Provide the [x, y] coordinate of the cell's center where the given text is located.  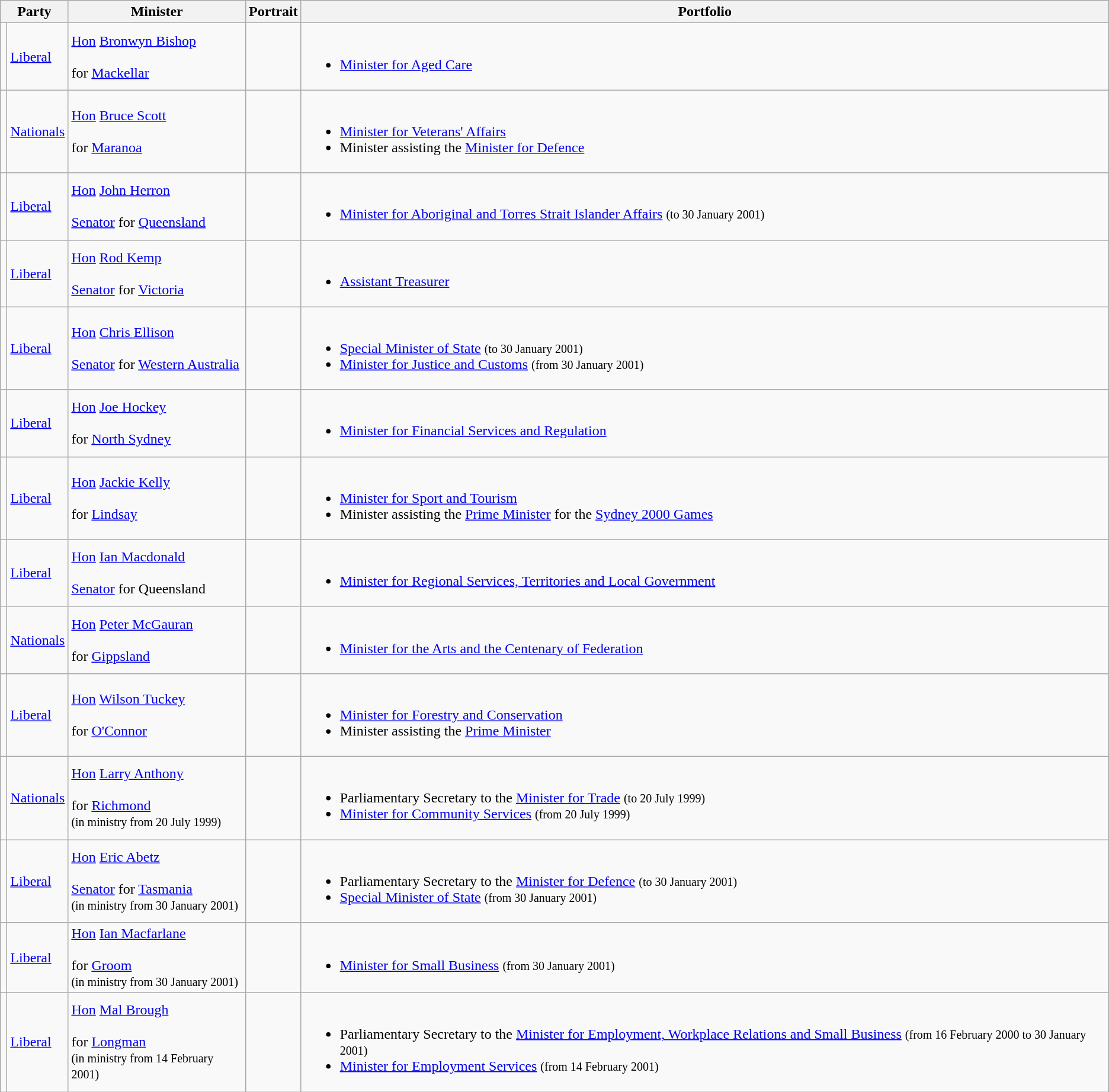
Hon Ian Macdonald Senator for Queensland [157, 573]
Minister for Regional Services, Territories and Local Government [705, 573]
Hon Larry Anthony for Richmond (in ministry from 20 July 1999) [157, 798]
Minister for Sport and TourismMinister assisting the Prime Minister for the Sydney 2000 Games [705, 498]
Hon Joe Hockey for North Sydney [157, 423]
Hon Eric Abetz Senator for Tasmania (in ministry from 30 January 2001) [157, 881]
Assistant Treasurer [705, 274]
Hon Wilson Tuckey for O'Connor [157, 715]
Minister for Aboriginal and Torres Strait Islander Affairs (to 30 January 2001) [705, 206]
Hon Bronwyn Bishop for Mackellar [157, 57]
Minister for Small Business (from 30 January 2001) [705, 958]
Hon Bruce Scott for Maranoa [157, 131]
Minister for the Arts and the Centenary of Federation [705, 640]
Hon Ian Macfarlane for Groom (in ministry from 30 January 2001) [157, 958]
Hon Mal Brough for Longman (in ministry from 14 February 2001) [157, 1042]
Hon Peter McGauran for Gippsland [157, 640]
Parliamentary Secretary to the Minister for Defence (to 30 January 2001)Special Minister of State (from 30 January 2001) [705, 881]
Hon Jackie Kelly for Lindsay [157, 498]
Hon Chris Ellison Senator for Western Australia [157, 348]
Special Minister of State (to 30 January 2001)Minister for Justice and Customs (from 30 January 2001) [705, 348]
Parliamentary Secretary to the Minister for Trade (to 20 July 1999)Minister for Community Services (from 20 July 1999) [705, 798]
Minister for Financial Services and Regulation [705, 423]
Minister [157, 12]
Party [34, 12]
Hon Rod Kemp Senator for Victoria [157, 274]
Portrait [274, 12]
Minister for Veterans' AffairsMinister assisting the Minister for Defence [705, 131]
Minister for Forestry and ConservationMinister assisting the Prime Minister [705, 715]
Hon John Herron Senator for Queensland [157, 206]
Portfolio [705, 12]
Minister for Aged Care [705, 57]
